Pinpoint the cell where the given text exists, returning its (x, y) midpoint coordinate. 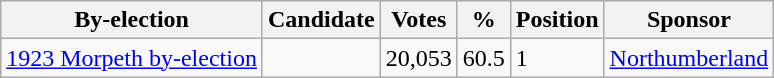
20,053 (418, 58)
Sponsor (689, 20)
1923 Morpeth by-election (132, 58)
By-election (132, 20)
1 (557, 58)
Position (557, 20)
60.5 (484, 58)
Northumberland (689, 58)
% (484, 20)
Candidate (321, 20)
Votes (418, 20)
